Output the [X, Y] coordinate of the center of the cell containing the given text.  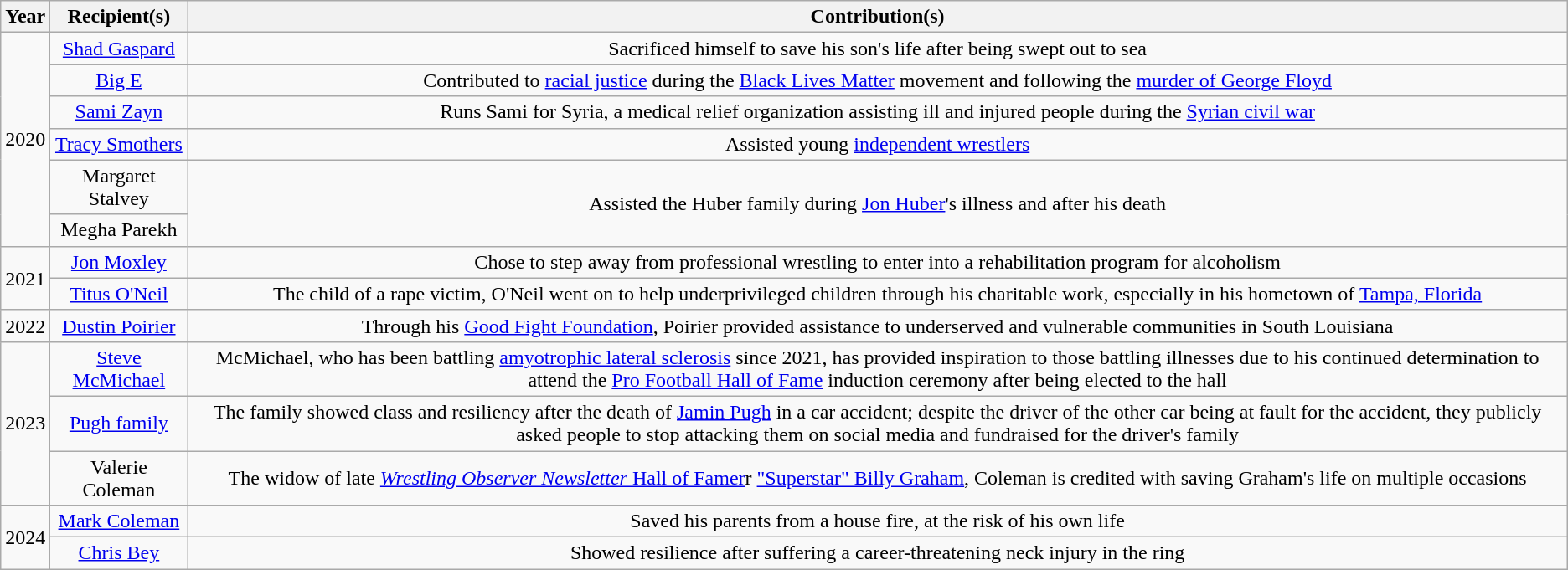
Chose to step away from professional wrestling to enter into a rehabilitation program for alcoholism [878, 262]
Contribution(s) [878, 17]
Contributed to racial justice during the Black Lives Matter movement and following the murder of George Floyd [878, 80]
Jon Moxley [119, 262]
Megha Parekh [119, 230]
Sami Zayn [119, 112]
Steve McMichael [119, 368]
Shad Gaspard [119, 49]
Valerie Coleman [119, 477]
2024 [25, 537]
Through his Good Fight Foundation, Poirier provided assistance to underserved and vulnerable communities in South Louisiana [878, 326]
Saved his parents from a house fire, at the risk of his own life [878, 521]
Big E [119, 80]
Pugh family [119, 424]
Mark Coleman [119, 521]
Sacrificed himself to save his son's life after being swept out to sea [878, 49]
Tracy Smothers [119, 144]
Titus O'Neil [119, 294]
Showed resilience after suffering a career-threatening neck injury in the ring [878, 553]
2023 [25, 424]
2020 [25, 139]
2022 [25, 326]
Year [25, 17]
Dustin Poirier [119, 326]
Runs Sami for Syria, a medical relief organization assisting ill and injured people during the Syrian civil war [878, 112]
Assisted young independent wrestlers [878, 144]
Assisted the Huber family during Jon Huber's illness and after his death [878, 203]
Margaret Stalvey [119, 187]
Chris Bey [119, 553]
The child of a rape victim, O'Neil went on to help underprivileged children through his charitable work, especially in his hometown of Tampa, Florida [878, 294]
2021 [25, 278]
Recipient(s) [119, 17]
